For the text-containing cell, return its midpoint in (x, y) coordinate format. 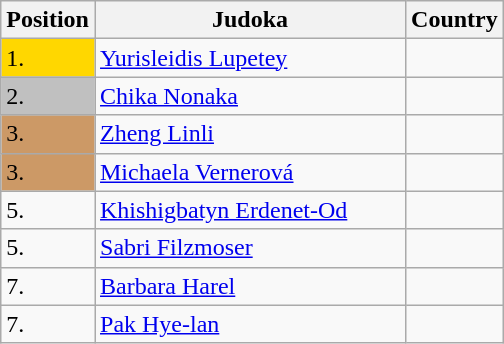
Pak Hye-lan (250, 324)
Country (455, 20)
Zheng Linli (250, 134)
2. (48, 96)
Chika Nonaka (250, 96)
Position (48, 20)
Judoka (250, 20)
Yurisleidis Lupetey (250, 58)
1. (48, 58)
Michaela Vernerová (250, 172)
Khishigbatyn Erdenet-Od (250, 210)
Sabri Filzmoser (250, 248)
Barbara Harel (250, 286)
